Output the [X, Y] coordinate of the center of the cell containing the given text.  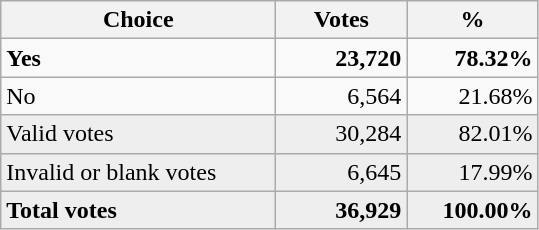
6,564 [342, 96]
Choice [138, 20]
100.00% [472, 210]
6,645 [342, 172]
21.68% [472, 96]
17.99% [472, 172]
23,720 [342, 58]
36,929 [342, 210]
30,284 [342, 134]
No [138, 96]
Invalid or blank votes [138, 172]
82.01% [472, 134]
% [472, 20]
Votes [342, 20]
Yes [138, 58]
78.32% [472, 58]
Total votes [138, 210]
Valid votes [138, 134]
